Find where the given text appears and provide that cell's center as [x, y] coordinate. 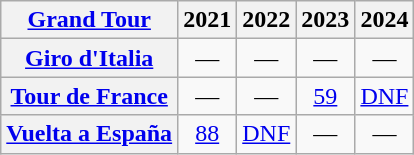
2023 [326, 20]
2022 [266, 20]
59 [326, 96]
88 [208, 134]
2024 [384, 20]
Vuelta a España [90, 134]
Tour de France [90, 96]
2021 [208, 20]
Grand Tour [90, 20]
Giro d'Italia [90, 58]
